Identify which cell holds the provided text, then report its [X, Y] central coordinate. 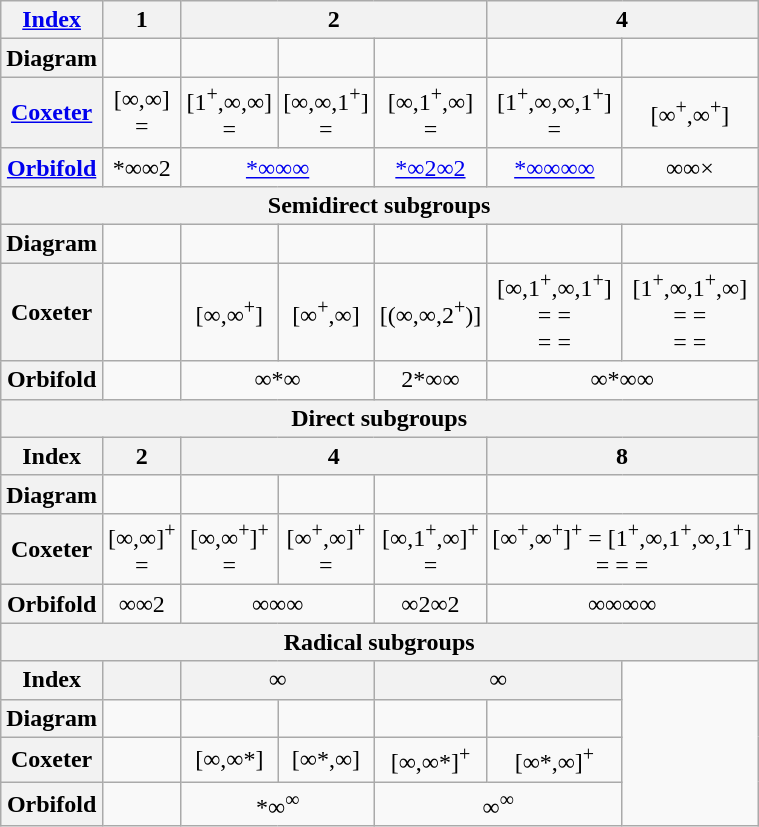
[1+,∞,1+,∞] = = = = [690, 312]
[∞*,∞] [326, 760]
[∞,∞]+ = [142, 549]
∞∞× [690, 167]
∞*∞∞ [622, 380]
Direct subgroups [380, 418]
[∞*,∞]+ [554, 760]
1 [142, 20]
[∞,1+,∞,1+] = = = = [554, 312]
[∞+,∞+] [690, 113]
*∞∞2 [142, 167]
Semidirect subgroups [380, 205]
Radical subgroups [380, 642]
[∞,∞,1+] = [326, 113]
∞*∞ [278, 380]
[∞,∞*] [230, 760]
∞∞∞∞ [622, 604]
[∞,1+,∞]+ = [430, 549]
[∞+,∞+]+ = [1+,∞,1+,∞,1+] = = = [622, 549]
*∞∞∞ [278, 167]
[∞+,∞] [326, 312]
[(∞,∞,2+)] [430, 312]
∞2∞2 [430, 604]
*∞∞ [278, 804]
[∞,∞] = [142, 113]
*∞2∞2 [430, 167]
8 [622, 456]
∞∞∞ [278, 604]
[1+,∞,∞,1+] = [554, 113]
[∞+,∞]+ = [326, 549]
[∞,∞+]+ = [230, 549]
[∞,∞+] [230, 312]
∞∞ [498, 804]
[1+,∞,∞] = [230, 113]
[∞,∞*]+ [430, 760]
[∞,1+,∞] = [430, 113]
∞∞2 [142, 604]
*∞∞∞∞ [554, 167]
2*∞∞ [430, 380]
